Extract the (x, y) coordinate from the center of the cell holding the provided text.  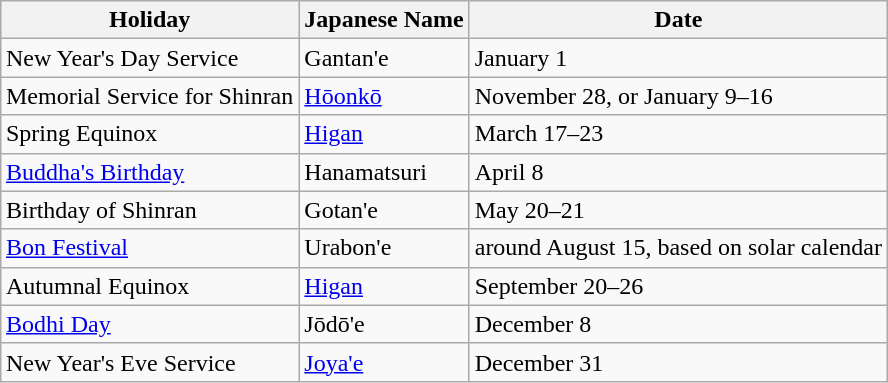
March 17–23 (678, 134)
Hanamatsuri (384, 172)
Japanese Name (384, 20)
Memorial Service for Shinran (149, 96)
Spring Equinox (149, 134)
Joya'e (384, 362)
May 20–21 (678, 210)
January 1 (678, 58)
Birthday of Shinran (149, 210)
September 20–26 (678, 286)
Date (678, 20)
Holiday (149, 20)
Hōonkō (384, 96)
Gotan'e (384, 210)
April 8 (678, 172)
Jōdō'e (384, 324)
Gantan'e (384, 58)
Bodhi Day (149, 324)
Autumnal Equinox (149, 286)
December 31 (678, 362)
New Year's Day Service (149, 58)
Buddha's Birthday (149, 172)
December 8 (678, 324)
Bon Festival (149, 248)
November 28, or January 9–16 (678, 96)
around August 15, based on solar calendar (678, 248)
New Year's Eve Service (149, 362)
Urabon'e (384, 248)
